For the text-containing cell, return its midpoint in (X, Y) coordinate format. 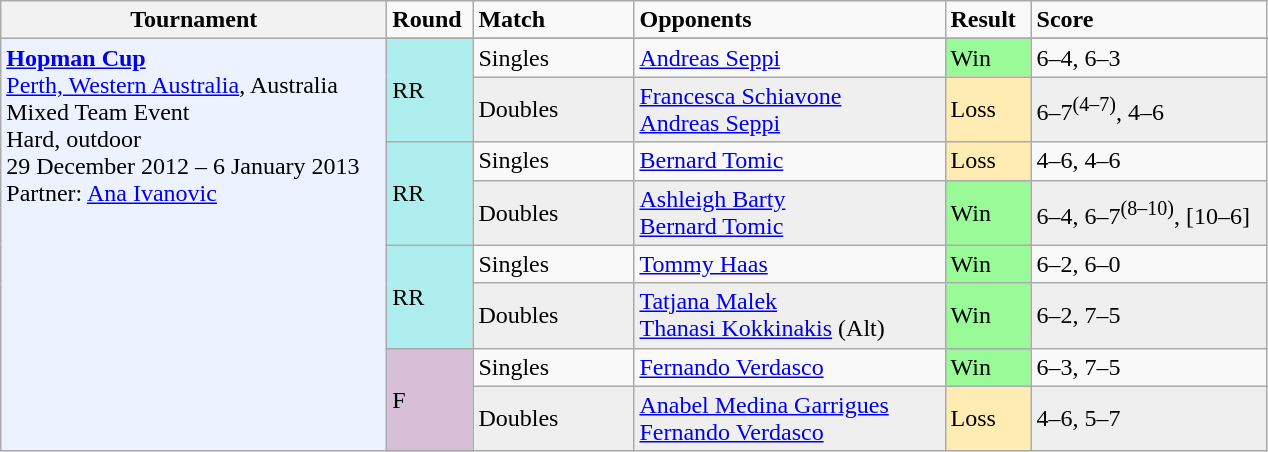
Hopman Cup Perth, Western Australia, AustraliaMixed Team EventHard, outdoor29 December 2012 – 6 January 2013Partner: Ana Ivanovic (194, 245)
6–7(4–7), 4–6 (1149, 110)
Round (430, 20)
Ashleigh Barty Bernard Tomic (790, 212)
Result (988, 20)
Tommy Haas (790, 264)
4–6, 5–7 (1149, 418)
6–2, 7–5 (1149, 316)
Andreas Seppi (790, 58)
Francesca Schiavone Andreas Seppi (790, 110)
6–4, 6–7(8–10), [10–6] (1149, 212)
Bernard Tomic (790, 161)
Tournament (194, 20)
6–2, 6–0 (1149, 264)
6–3, 7–5 (1149, 367)
Opponents (790, 20)
Anabel Medina Garrigues Fernando Verdasco (790, 418)
4–6, 4–6 (1149, 161)
Fernando Verdasco (790, 367)
F (430, 400)
Match (554, 20)
6–4, 6–3 (1149, 58)
Tatjana Malek Thanasi Kokkinakis (Alt) (790, 316)
Score (1149, 20)
